Return the (x, y) coordinate for the center point of the cell that contains the specified text.  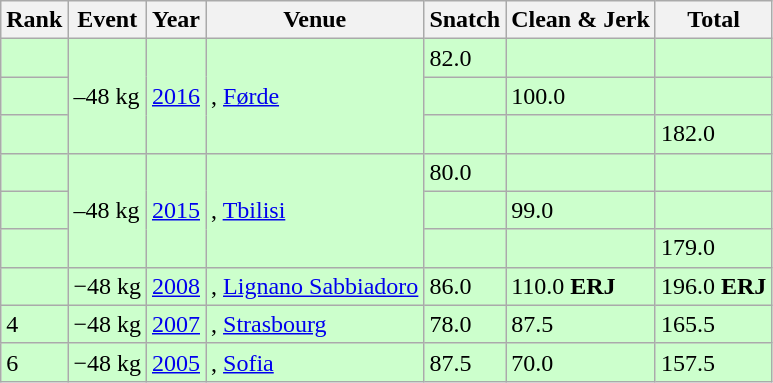
2007 (176, 324)
, Lignano Sabbiadoro (315, 286)
Clean & Jerk (581, 20)
80.0 (465, 172)
, Sofia (315, 362)
86.0 (465, 286)
165.5 (713, 324)
70.0 (581, 362)
Event (108, 20)
Venue (315, 20)
2015 (176, 210)
196.0 ERJ (713, 286)
Total (713, 20)
Snatch (465, 20)
78.0 (465, 324)
82.0 (465, 58)
2005 (176, 362)
6 (34, 362)
110.0 ERJ (581, 286)
, Tbilisi (315, 210)
Year (176, 20)
2008 (176, 286)
, Strasbourg (315, 324)
2016 (176, 96)
4 (34, 324)
99.0 (581, 210)
179.0 (713, 248)
, Førde (315, 96)
157.5 (713, 362)
182.0 (713, 134)
100.0 (581, 96)
Rank (34, 20)
